Return (X, Y) of the center of cell containing provided text 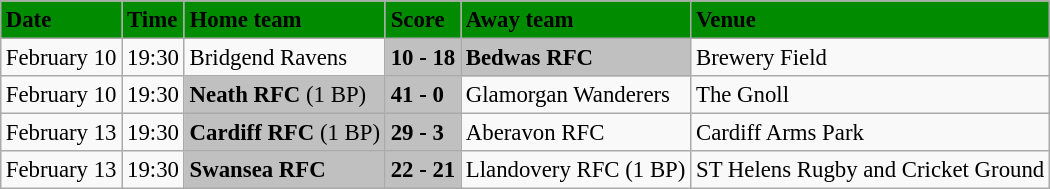
Bedwas RFC (575, 57)
41 - 0 (422, 95)
Bridgend Ravens (284, 57)
Away team (575, 20)
Glamorgan Wanderers (575, 95)
Brewery Field (870, 57)
22 - 21 (422, 170)
29 - 3 (422, 133)
Time (154, 20)
Cardiff Arms Park (870, 133)
Llandovery RFC (1 BP) (575, 170)
Score (422, 20)
Aberavon RFC (575, 133)
Date (60, 20)
Venue (870, 20)
The Gnoll (870, 95)
Cardiff RFC (1 BP) (284, 133)
Neath RFC (1 BP) (284, 95)
Home team (284, 20)
Swansea RFC (284, 170)
10 - 18 (422, 57)
ST Helens Rugby and Cricket Ground (870, 170)
